Find where the given text appears and provide that cell's center as (X, Y) coordinate. 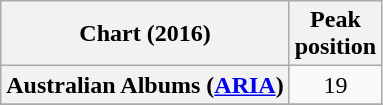
Peak position (335, 34)
19 (335, 85)
Australian Albums (ARIA) (145, 85)
Chart (2016) (145, 34)
